Detect which cell encompasses the target text, then output its (x, y) center coordinate. 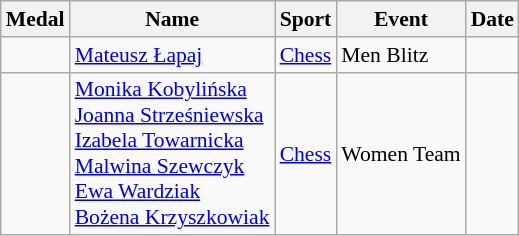
Sport (306, 19)
Mateusz Łapaj (172, 55)
Men Blitz (400, 55)
Event (400, 19)
Date (492, 19)
Name (172, 19)
Monika KobylińskaJoanna StrześniewskaIzabela TowarnickaMalwina SzewczykEwa WardziakBożena Krzyszkowiak (172, 154)
Medal (36, 19)
Women Team (400, 154)
